Provide the [X, Y] coordinate of the cell's center where the given text is located.  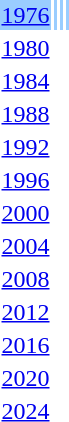
2012 [26, 312]
1976 [26, 15]
1988 [26, 114]
2008 [26, 279]
1984 [26, 81]
2000 [26, 213]
1980 [26, 48]
2004 [26, 246]
2016 [26, 345]
1992 [26, 147]
2020 [26, 378]
1996 [26, 180]
